Find where the given text appears and provide that cell's center as (X, Y) coordinate. 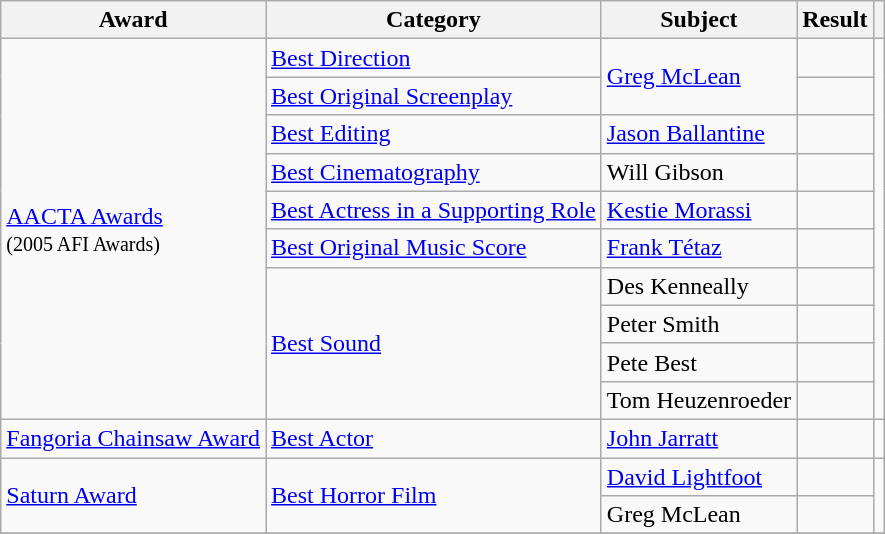
Best Direction (434, 58)
Result (835, 20)
Award (134, 20)
Jason Ballantine (698, 134)
Best Horror Film (434, 496)
Best Sound (434, 343)
Best Original Music Score (434, 248)
Kestie Morassi (698, 210)
Best Cinematography (434, 172)
Best Editing (434, 134)
Subject (698, 20)
John Jarratt (698, 438)
Best Original Screenplay (434, 96)
Category (434, 20)
Fangoria Chainsaw Award (134, 438)
Frank Tétaz (698, 248)
Peter Smith (698, 324)
Pete Best (698, 362)
Des Kenneally (698, 286)
Tom Heuzenroeder (698, 400)
Best Actor (434, 438)
Best Actress in a Supporting Role (434, 210)
Saturn Award (134, 496)
AACTA Awards(2005 AFI Awards) (134, 230)
Will Gibson (698, 172)
David Lightfoot (698, 477)
